Return [X, Y] of the center of cell containing provided text 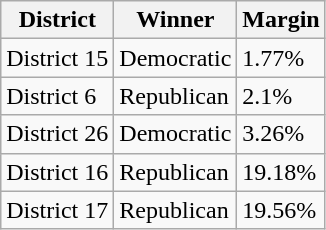
Winner [176, 20]
District 17 [58, 210]
District [58, 20]
1.77% [281, 58]
District 15 [58, 58]
2.1% [281, 96]
19.56% [281, 210]
Margin [281, 20]
19.18% [281, 172]
District 16 [58, 172]
District 26 [58, 134]
3.26% [281, 134]
District 6 [58, 96]
